Locate the cell with the specified text and output its (X, Y) center coordinate. 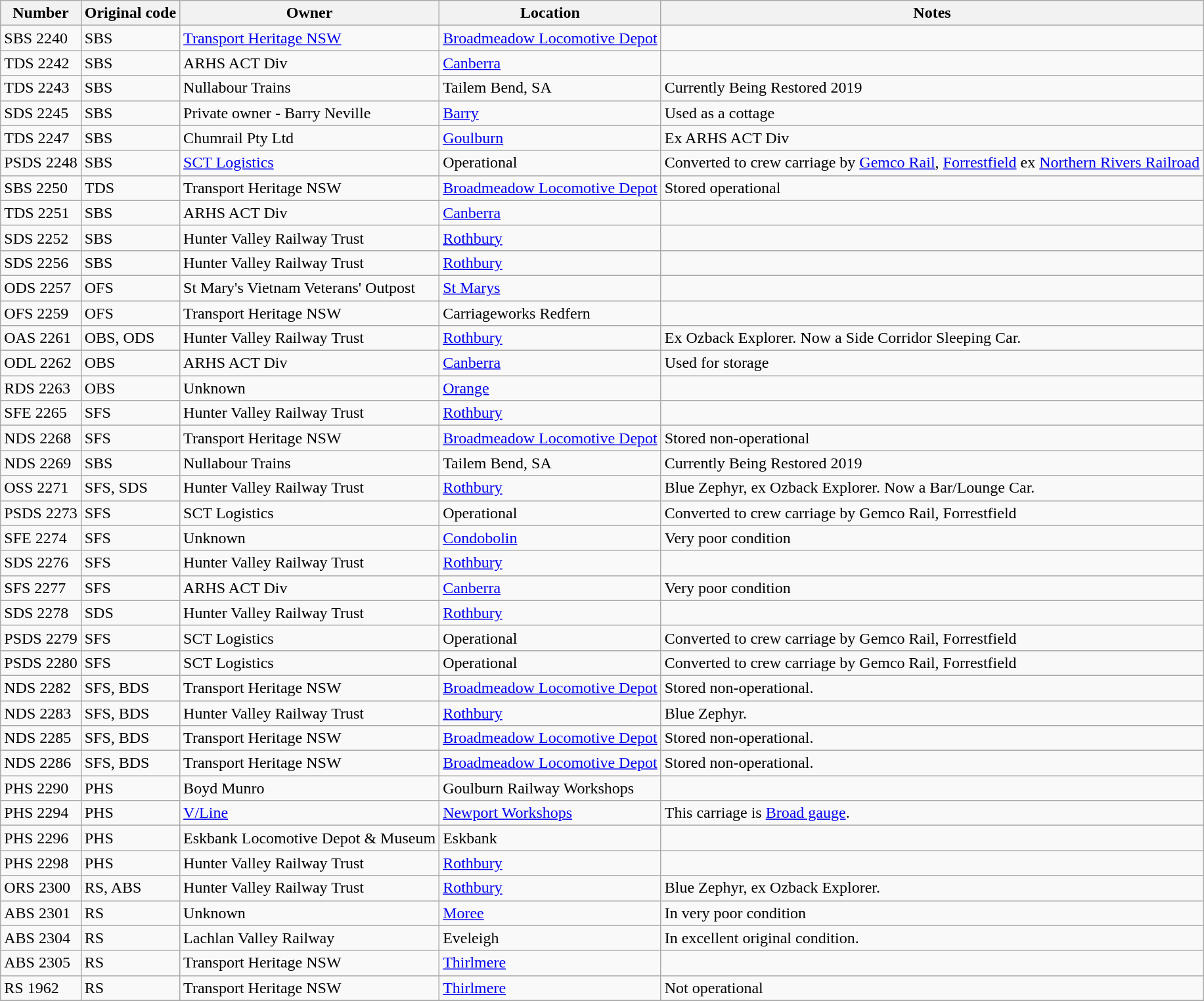
Moree (550, 913)
Boyd Munro (310, 788)
TDS 2243 (41, 88)
SDS 2276 (41, 563)
NDS 2268 (41, 438)
RS 1962 (41, 988)
PHS 2290 (41, 788)
ORS 2300 (41, 888)
Lachlan Valley Railway (310, 938)
Stored non-operational (931, 438)
Ex ARHS ACT Div (931, 138)
In excellent original condition. (931, 938)
Notes (931, 13)
SBS 2240 (41, 38)
Orange (550, 388)
Ex Ozback Explorer. Now a Side Corridor Sleeping Car. (931, 338)
Condobolin (550, 538)
NDS 2269 (41, 463)
NDS 2286 (41, 763)
PHS 2294 (41, 813)
V/Line (310, 813)
Used for storage (931, 363)
Goulburn Railway Workshops (550, 788)
Carriageworks Redfern (550, 313)
SBS 2250 (41, 188)
OSS 2271 (41, 488)
PSDS 2280 (41, 663)
Blue Zephyr. (931, 713)
ODS 2257 (41, 288)
TDS (130, 188)
Used as a cottage (931, 113)
Newport Workshops (550, 813)
Goulburn (550, 138)
In very poor condition (931, 913)
SFS, SDS (130, 488)
SDS 2256 (41, 263)
SFS 2277 (41, 588)
RDS 2263 (41, 388)
Converted to crew carriage by Gemco Rail, Forrestfield ex Northern Rivers Railroad (931, 163)
Not operational (931, 988)
This carriage is Broad gauge. (931, 813)
SDS 2278 (41, 613)
SFE 2265 (41, 413)
SDS (130, 613)
PHS 2296 (41, 838)
Eskbank Locomotive Depot & Museum (310, 838)
Number (41, 13)
Chumrail Pty Ltd (310, 138)
Stored operational (931, 188)
Private owner - Barry Neville (310, 113)
PSDS 2248 (41, 163)
SDS 2252 (41, 238)
ABS 2301 (41, 913)
ABS 2304 (41, 938)
Blue Zephyr, ex Ozback Explorer. (931, 888)
Barry (550, 113)
St Mary's Vietnam Veterans' Outpost (310, 288)
PHS 2298 (41, 863)
Eskbank (550, 838)
TDS 2247 (41, 138)
TDS 2251 (41, 213)
St Marys (550, 288)
SFE 2274 (41, 538)
Location (550, 13)
NDS 2282 (41, 688)
NDS 2283 (41, 713)
Blue Zephyr, ex Ozback Explorer. Now a Bar/Lounge Car. (931, 488)
SDS 2245 (41, 113)
PSDS 2279 (41, 638)
Owner (310, 13)
OBS, ODS (130, 338)
TDS 2242 (41, 63)
ODL 2262 (41, 363)
ABS 2305 (41, 963)
NDS 2285 (41, 738)
PSDS 2273 (41, 513)
OAS 2261 (41, 338)
Eveleigh (550, 938)
RS, ABS (130, 888)
OFS 2259 (41, 313)
Original code (130, 13)
